Pinpoint the cell where the given text exists, returning its [x, y] midpoint coordinate. 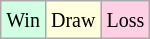
Loss [126, 20]
Draw [72, 20]
Win [24, 20]
